Extract the [x, y] coordinate from the center of the cell holding the provided text.  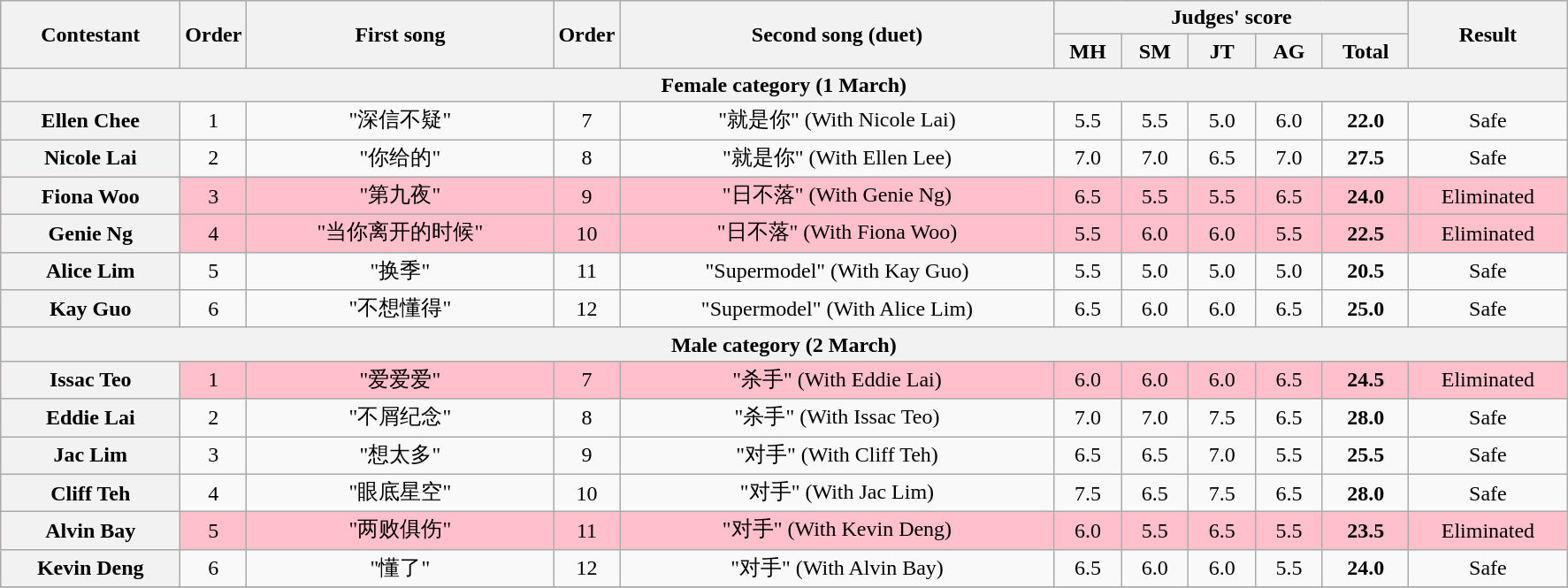
MH [1088, 51]
"爱爱爱" [400, 380]
Result [1488, 34]
"懂了" [400, 568]
Judges' score [1231, 18]
27.5 [1365, 159]
"第九夜" [400, 196]
Total [1365, 51]
25.5 [1365, 456]
22.5 [1365, 233]
"Supermodel" (With Kay Guo) [837, 271]
Kevin Deng [90, 568]
"眼底星空" [400, 493]
"Supermodel" (With Alice Lim) [837, 309]
"想太多" [400, 456]
"对手" (With Alvin Bay) [837, 568]
20.5 [1365, 271]
"当你离开的时候" [400, 233]
Kay Guo [90, 309]
"换季" [400, 271]
25.0 [1365, 309]
"就是你" (With Nicole Lai) [837, 120]
Cliff Teh [90, 493]
AG [1289, 51]
24.5 [1365, 380]
Nicole Lai [90, 159]
Eddie Lai [90, 417]
"两败俱伤" [400, 531]
"对手" (With Kevin Deng) [837, 531]
"日不落" (With Genie Ng) [837, 196]
Genie Ng [90, 233]
Alvin Bay [90, 531]
Jac Lim [90, 456]
"对手" (With Jac Lim) [837, 493]
22.0 [1365, 120]
SM [1155, 51]
Alice Lim [90, 271]
Second song (duet) [837, 34]
Female category (1 March) [784, 85]
Ellen Chee [90, 120]
First song [400, 34]
"你给的" [400, 159]
"杀手" (With Eddie Lai) [837, 380]
Male category (2 March) [784, 344]
"不屑纪念" [400, 417]
23.5 [1365, 531]
Issac Teo [90, 380]
"杀手" (With Issac Teo) [837, 417]
"就是你" (With Ellen Lee) [837, 159]
Fiona Woo [90, 196]
JT [1222, 51]
"对手" (With Cliff Teh) [837, 456]
Contestant [90, 34]
"日不落" (With Fiona Woo) [837, 233]
"不想懂得" [400, 309]
"深信不疑" [400, 120]
